Extract the [X, Y] coordinate from the center of the cell holding the provided text.  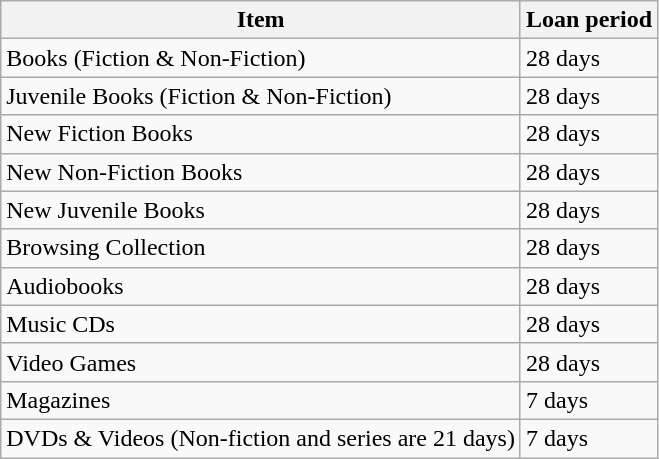
Audiobooks [261, 286]
Music CDs [261, 324]
New Juvenile Books [261, 210]
Video Games [261, 362]
Loan period [588, 20]
New Fiction Books [261, 134]
Juvenile Books (Fiction & Non-Fiction) [261, 96]
New Non-Fiction Books [261, 172]
Magazines [261, 400]
Item [261, 20]
Books (Fiction & Non-Fiction) [261, 58]
DVDs & Videos (Non-fiction and series are 21 days) [261, 438]
Browsing Collection [261, 248]
